Extract the (X, Y) coordinate from the center of the cell holding the provided text.  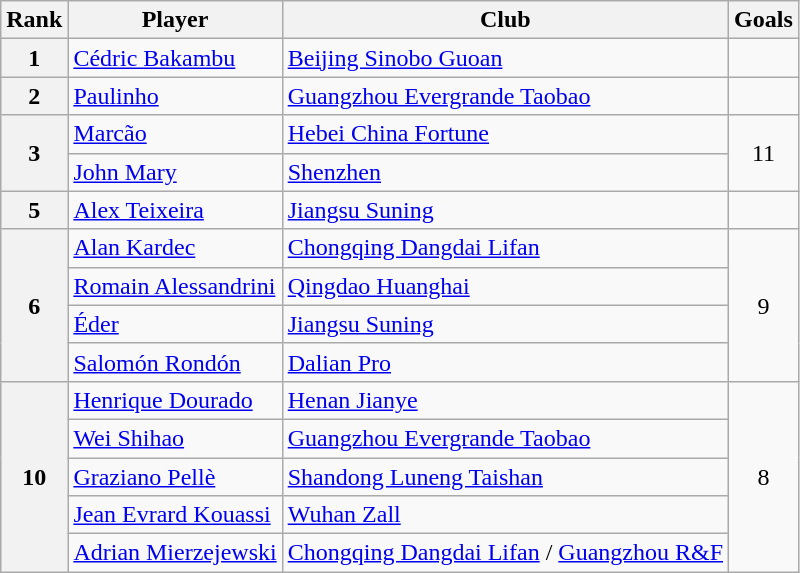
8 (764, 476)
Salomón Rondón (175, 362)
Dalian Pro (505, 362)
Chongqing Dangdai Lifan (505, 248)
Éder (175, 324)
Rank (34, 20)
1 (34, 58)
Qingdao Huanghai (505, 286)
John Mary (175, 172)
Wuhan Zall (505, 515)
5 (34, 210)
Club (505, 20)
Chongqing Dangdai Lifan / Guangzhou R&F (505, 553)
Beijing Sinobo Guoan (505, 58)
Jean Evrard Kouassi (175, 515)
Adrian Mierzejewski (175, 553)
Henrique Dourado (175, 400)
Hebei China Fortune (505, 134)
Romain Alessandrini (175, 286)
Shandong Luneng Taishan (505, 477)
Paulinho (175, 96)
Goals (764, 20)
Player (175, 20)
2 (34, 96)
6 (34, 305)
Graziano Pellè (175, 477)
Marcão (175, 134)
Henan Jianye (505, 400)
9 (764, 305)
10 (34, 476)
11 (764, 153)
Wei Shihao (175, 438)
Cédric Bakambu (175, 58)
3 (34, 153)
Shenzhen (505, 172)
Alan Kardec (175, 248)
Alex Teixeira (175, 210)
